Return [X, Y] of the center of cell containing provided text 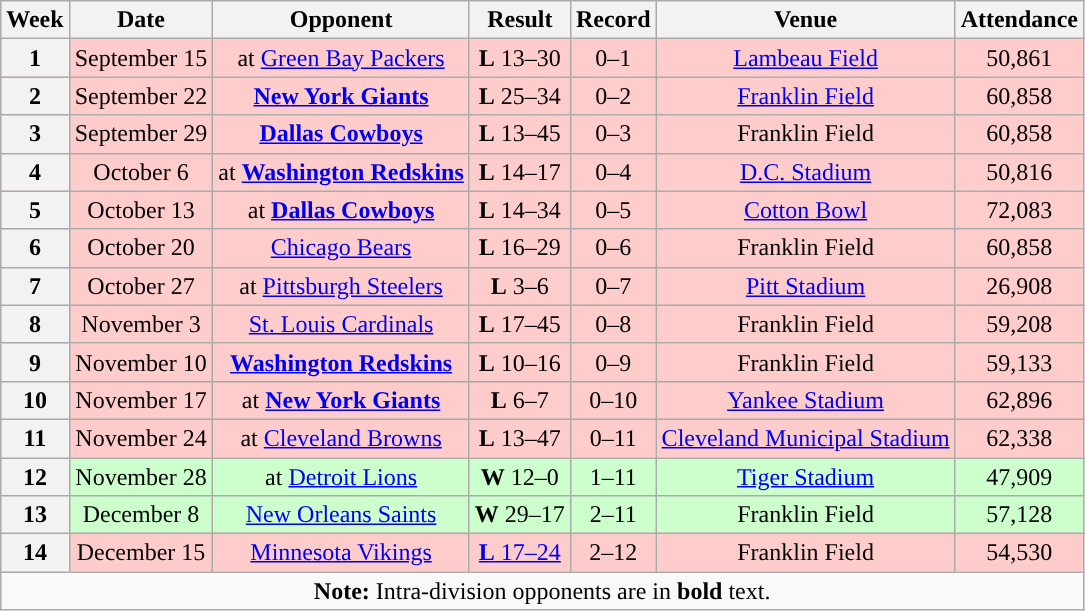
0–5 [613, 210]
8 [35, 324]
December 15 [141, 553]
New York Giants [341, 96]
6 [35, 248]
Opponent [341, 20]
0–6 [613, 248]
Lambeau Field [806, 58]
0–9 [613, 362]
October 20 [141, 248]
at Green Bay Packers [341, 58]
13 [35, 515]
11 [35, 438]
10 [35, 400]
Attendance [1019, 20]
November 10 [141, 362]
L 10–16 [520, 362]
December 8 [141, 515]
Record [613, 20]
Yankee Stadium [806, 400]
November 24 [141, 438]
50,816 [1019, 172]
9 [35, 362]
L 14–17 [520, 172]
50,861 [1019, 58]
September 15 [141, 58]
October 13 [141, 210]
59,133 [1019, 362]
2–12 [613, 553]
0–4 [613, 172]
Cleveland Municipal Stadium [806, 438]
72,083 [1019, 210]
62,896 [1019, 400]
2–11 [613, 515]
1–11 [613, 477]
at New York Giants [341, 400]
3 [35, 134]
St. Louis Cardinals [341, 324]
59,208 [1019, 324]
Tiger Stadium [806, 477]
L 13–47 [520, 438]
October 27 [141, 286]
October 6 [141, 172]
12 [35, 477]
September 22 [141, 96]
0–3 [613, 134]
Dallas Cowboys [341, 134]
L 13–30 [520, 58]
at Dallas Cowboys [341, 210]
47,909 [1019, 477]
Note: Intra-division opponents are in bold text. [542, 591]
0–10 [613, 400]
Result [520, 20]
5 [35, 210]
L 13–45 [520, 134]
1 [35, 58]
62,338 [1019, 438]
7 [35, 286]
Chicago Bears [341, 248]
0–2 [613, 96]
at Pittsburgh Steelers [341, 286]
0–1 [613, 58]
L 16–29 [520, 248]
D.C. Stadium [806, 172]
26,908 [1019, 286]
L 14–34 [520, 210]
Minnesota Vikings [341, 553]
Washington Redskins [341, 362]
at Detroit Lions [341, 477]
0–8 [613, 324]
at Cleveland Browns [341, 438]
W 12–0 [520, 477]
4 [35, 172]
New Orleans Saints [341, 515]
Venue [806, 20]
54,530 [1019, 553]
Pitt Stadium [806, 286]
November 17 [141, 400]
2 [35, 96]
November 28 [141, 477]
L 25–34 [520, 96]
0–7 [613, 286]
W 29–17 [520, 515]
L 3–6 [520, 286]
November 3 [141, 324]
Cotton Bowl [806, 210]
L 17–45 [520, 324]
57,128 [1019, 515]
L 6–7 [520, 400]
0–11 [613, 438]
Date [141, 20]
L 17–24 [520, 553]
14 [35, 553]
Week [35, 20]
at Washington Redskins [341, 172]
September 29 [141, 134]
